Determine the [x, y] coordinate at the center of the cell enclosing the given text.  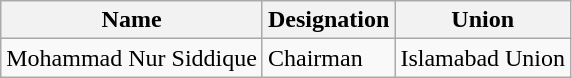
Name [132, 20]
Chairman [328, 58]
Union [483, 20]
Islamabad Union [483, 58]
Mohammad Nur Siddique [132, 58]
Designation [328, 20]
